Determine the [x, y] coordinate at the center of the cell enclosing the given text.  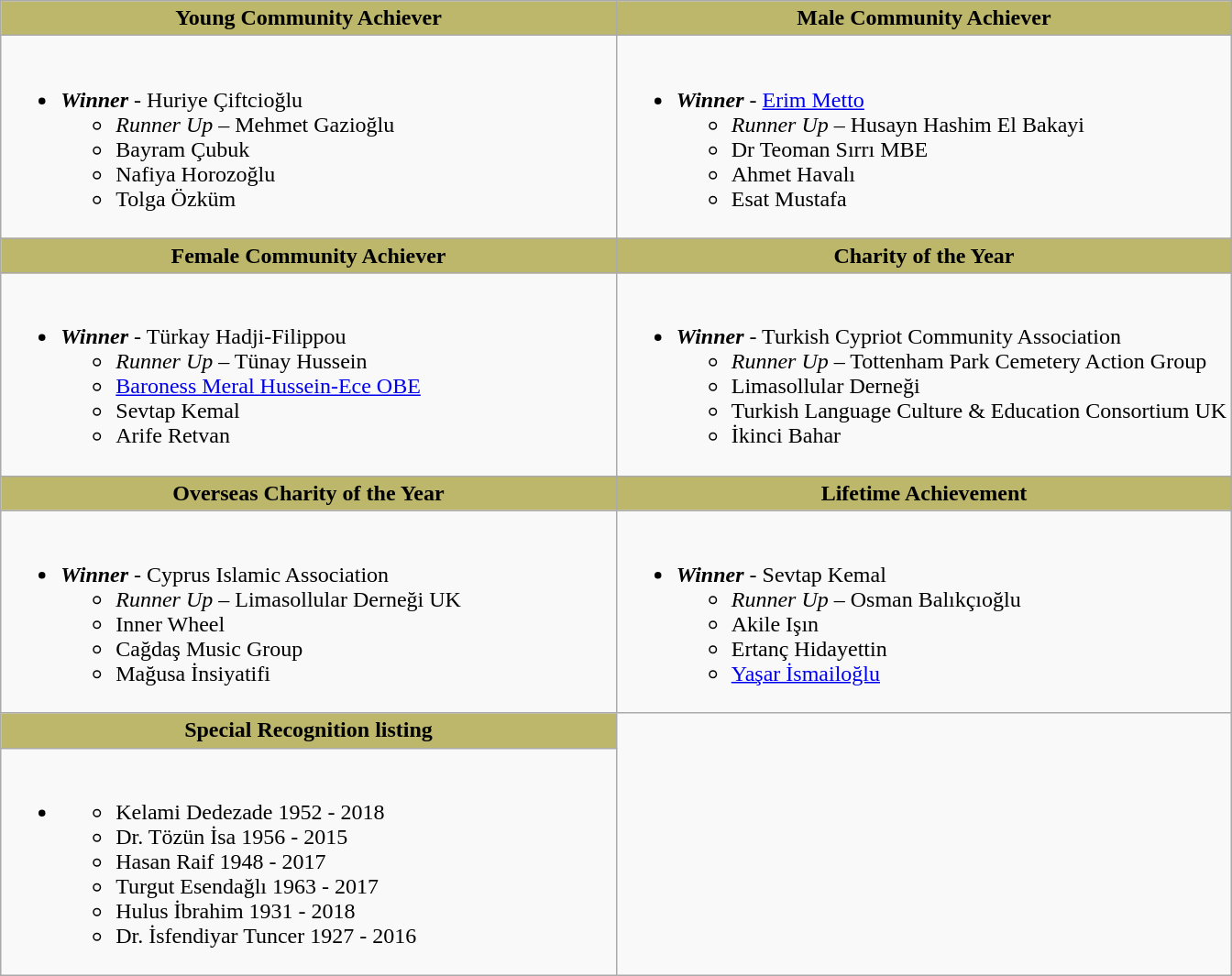
Young Community Achiever [308, 18]
Female Community Achiever [308, 256]
Special Recognition listing [308, 730]
Winner - Huriye ÇiftcioğluRunner Up – Mehmet GazioğluBayram ÇubukNafiya HorozoğluTolga Özküm [308, 137]
Winner - Erim MettoRunner Up – Husayn Hashim El BakayiDr Teoman Sırrı MBEAhmet HavalıEsat Mustafa [924, 137]
Male Community Achiever [924, 18]
Charity of the Year [924, 256]
Winner - Sevtap KemalRunner Up – Osman BalıkçıoğluAkile IşınErtanç HidayettinYaşar İsmailoğlu [924, 612]
Overseas Charity of the Year [308, 493]
Winner - Türkay Hadji-FilippouRunner Up – Tünay HusseinBaroness Meral Hussein-Ece OBESevtap KemalArife Retvan [308, 374]
Winner - Cyprus Islamic AssociationRunner Up – Limasollular Derneği UKInner WheelCağdaş Music GroupMağusa İnsiyatifi [308, 612]
Lifetime Achievement [924, 493]
